Determine the [X, Y] coordinate at the center of the cell enclosing the given text.  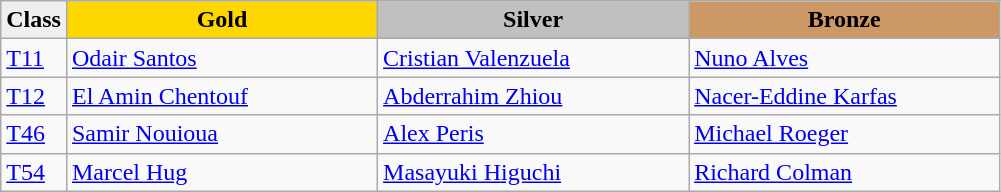
T11 [34, 58]
Class [34, 20]
Samir Nouioua [222, 134]
Odair Santos [222, 58]
Marcel Hug [222, 172]
Masayuki Higuchi [534, 172]
Nuno Alves [844, 58]
Silver [534, 20]
Bronze [844, 20]
El Amin Chentouf [222, 96]
Michael Roeger [844, 134]
Alex Peris [534, 134]
T12 [34, 96]
Cristian Valenzuela [534, 58]
Nacer-Eddine Karfas [844, 96]
T46 [34, 134]
Abderrahim Zhiou [534, 96]
Gold [222, 20]
T54 [34, 172]
Richard Colman [844, 172]
